Determine the [X, Y] coordinate at the center of the cell enclosing the given text.  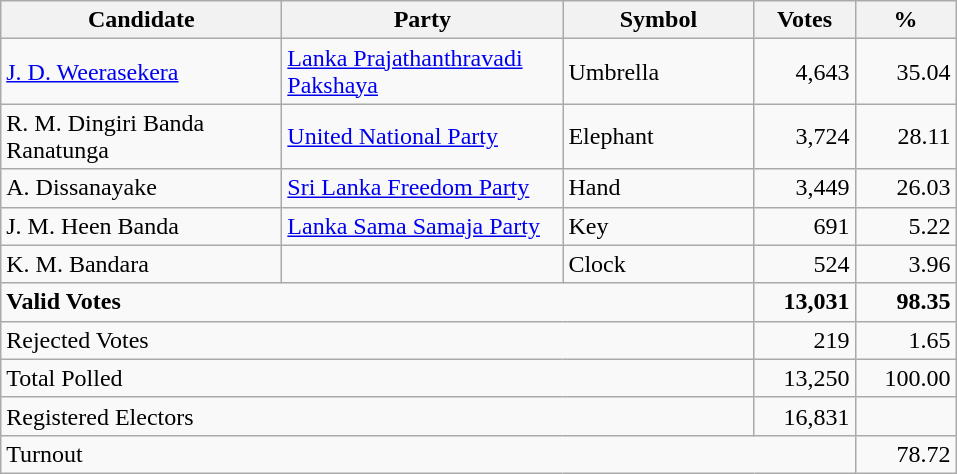
16,831 [804, 416]
26.03 [906, 188]
219 [804, 340]
Hand [658, 188]
Symbol [658, 20]
3.96 [906, 264]
R. M. Dingiri Banda Ranatunga [142, 136]
J. D. Weerasekera [142, 72]
100.00 [906, 378]
Total Polled [378, 378]
Candidate [142, 20]
35.04 [906, 72]
13,250 [804, 378]
691 [804, 226]
Clock [658, 264]
1.65 [906, 340]
524 [804, 264]
K. M. Bandara [142, 264]
% [906, 20]
98.35 [906, 302]
Key [658, 226]
3,724 [804, 136]
United National Party [422, 136]
Elephant [658, 136]
Lanka Prajathanthravadi Pakshaya [422, 72]
A. Dissanayake [142, 188]
Lanka Sama Samaja Party [422, 226]
28.11 [906, 136]
J. M. Heen Banda [142, 226]
4,643 [804, 72]
Valid Votes [378, 302]
13,031 [804, 302]
Turnout [428, 454]
Sri Lanka Freedom Party [422, 188]
Votes [804, 20]
78.72 [906, 454]
Registered Electors [378, 416]
3,449 [804, 188]
Party [422, 20]
Umbrella [658, 72]
Rejected Votes [378, 340]
5.22 [906, 226]
